Pinpoint the cell where the given text exists, returning its (x, y) midpoint coordinate. 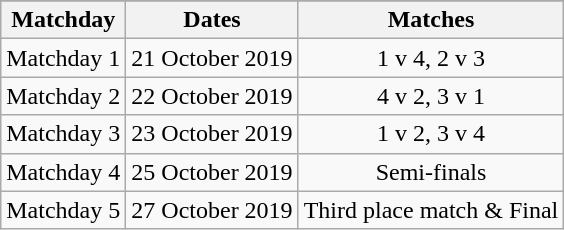
Matchday 4 (64, 172)
Matchday (64, 20)
Matchday 1 (64, 58)
Matchday 5 (64, 210)
1 v 4, 2 v 3 (431, 58)
25 October 2019 (212, 172)
Third place match & Final (431, 210)
27 October 2019 (212, 210)
Semi-finals (431, 172)
4 v 2, 3 v 1 (431, 96)
Matchday 2 (64, 96)
22 October 2019 (212, 96)
Dates (212, 20)
1 v 2, 3 v 4 (431, 134)
23 October 2019 (212, 134)
Matchday 3 (64, 134)
21 October 2019 (212, 58)
Matches (431, 20)
